Provide the [x, y] coordinate of the cell's center where the given text is located.  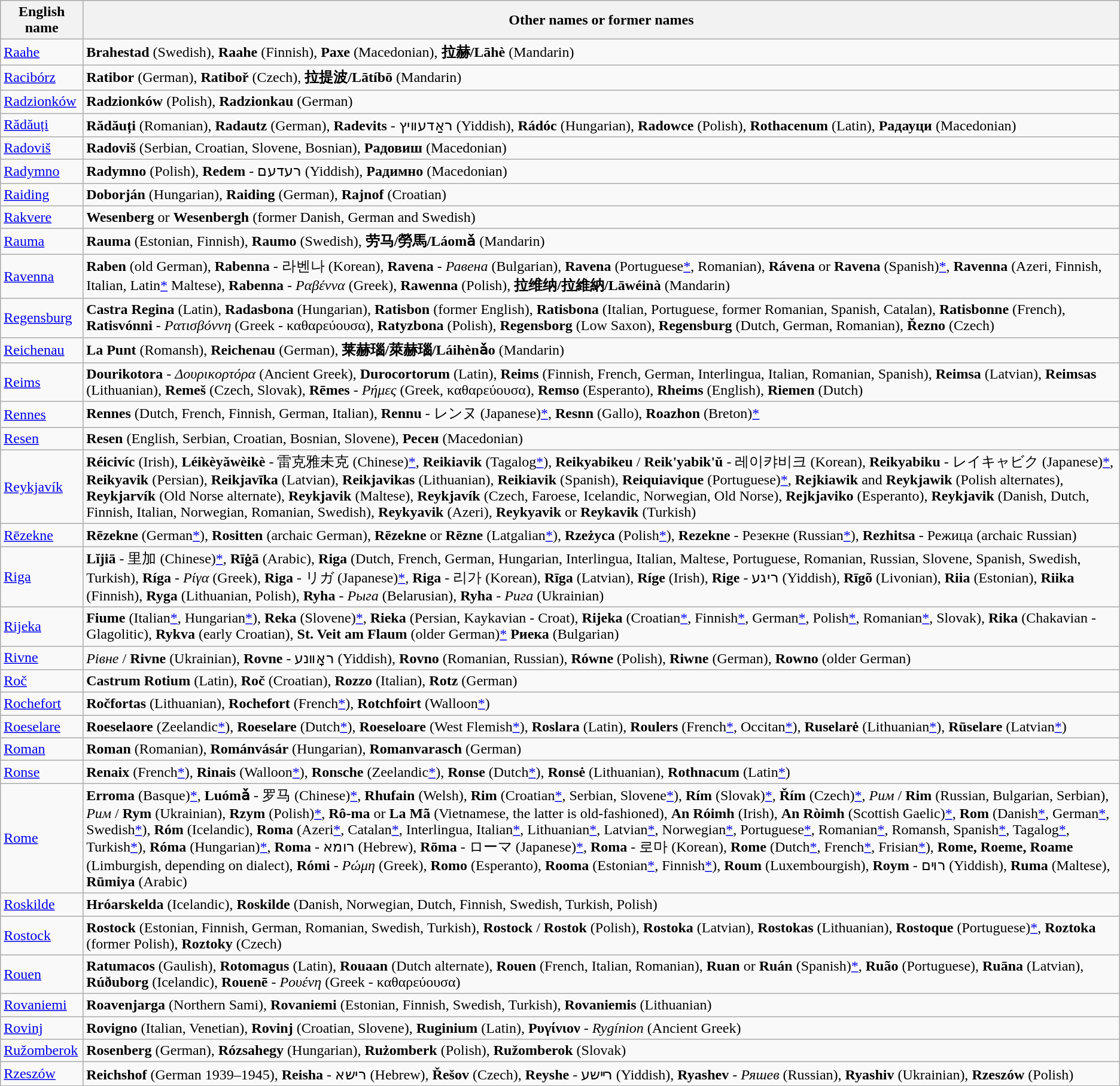
Rădăuți [42, 125]
Rennes (Dutch, French, Finnish, German, Italian), Rennu - レンヌ (Japanese)*, Resnn (Gallo), Roazhon (Breton)* [602, 415]
La Punt (Romansh), Reichenau (German), 莱赫瑙/萊赫瑙/Láihènǎo (Mandarin) [602, 350]
Rouen [42, 975]
Rakvere [42, 217]
Reims [42, 383]
Resen [42, 438]
Radzionków (Polish), Radzionkau (German) [602, 102]
Roskilde [42, 904]
Roman [42, 749]
Radymno (Polish), Redem - רעדעם (Yiddish), Радимно (Macedonian) [602, 172]
Roman (Romanian), Románvásár (Hungarian), Romanvarasch (German) [602, 749]
Other names or former names [602, 20]
Hróarskelda (Icelandic), Roskilde (Danish, Norwegian, Dutch, Finnish, Swedish, Turkish, Polish) [602, 904]
Rome [42, 838]
Rovaniemi [42, 1005]
Rennes [42, 415]
Rovigno (Italian, Venetian), Rovinj (Croatian, Slovene), Ruginium (Latin), Ρυγίνιον - Rygínion (Ancient Greek) [602, 1028]
Rostock [42, 935]
Rzeszów [42, 1074]
Rochefort [42, 704]
Ratibor (German), Ratiboř (Czech), 拉提波/Lātíbō (Mandarin) [602, 78]
Рівне / Rivne (Ukrainian), Rovne - ראָװנע (Yiddish), Rovno (Romanian, Russian), Równe (Polish), Riwne (German), Rowno (older German) [602, 658]
Radoviš (Serbian, Croatian, Slovene, Bosnian), Радовиш (Macedonian) [602, 148]
Roavenjarga (Northern Sami), Rovaniemi (Estonian, Finnish, Swedish, Turkish), Rovaniemis (Lithuanian) [602, 1005]
Ročfortas (Lithuanian), Rochefort (French*), Rotchfoirt (Walloon*) [602, 704]
Roeselare [42, 727]
Wesenberg or Wesenbergh (former Danish, German and Swedish) [602, 217]
Rivne [42, 658]
English name [42, 20]
Ravenna [42, 276]
Radymno [42, 172]
Rēzekne [42, 535]
Raiding [42, 194]
Resen (English, Serbian, Croatian, Bosnian, Slovene), Ресен (Macedonian) [602, 438]
Rovinj [42, 1028]
Rauma [42, 242]
Rijeka [42, 627]
Reykjavík [42, 487]
Castrum Rotium (Latin), Roč (Croatian), Rozzo (Italian), Rotz (German) [602, 681]
Radoviš [42, 148]
Renaix (French*), Rinais (Walloon*), Ronsche (Zeelandic*), Ronse (Dutch*), Ronsė (Lithuanian), Rothnacum (Latin*) [602, 772]
Raahe [42, 53]
Ronse [42, 772]
Rosenberg (German), Rózsahegy (Hungarian), Rużomberk (Polish), Ružomberok (Slovak) [602, 1051]
Rădăuți (Romanian), Radautz (German), Radevits - ראַדעװיץ (Yiddish), Rádóc (Hungarian), Radowce (Polish), Rothacenum (Latin), Радауци (Macedonian) [602, 125]
Reichenau [42, 350]
Brahestad (Swedish), Raahe (Finnish), Рахе (Macedonian), 拉赫/Lāhè (Mandarin) [602, 53]
Radzionków [42, 102]
Doborján (Hungarian), Raiding (German), Rajnof (Croatian) [602, 194]
Roč [42, 681]
Racibórz [42, 78]
Rauma (Estonian, Finnish), Raumo (Swedish), 劳马/勞馬/Láomǎ (Mandarin) [602, 242]
Ružomberok [42, 1051]
Regensburg [42, 318]
Riga [42, 576]
